Determine the [X, Y] coordinate at the center of the cell enclosing the given text.  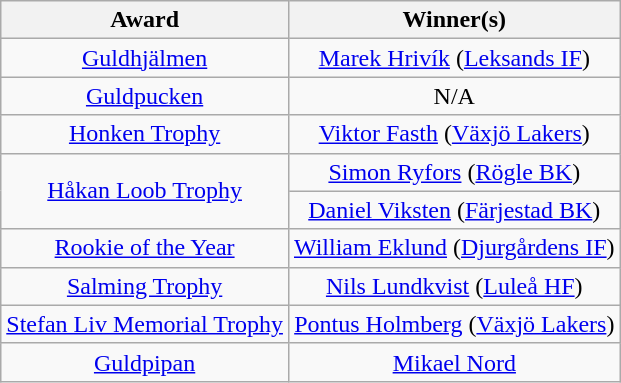
Håkan Loob Trophy [145, 191]
Stefan Liv Memorial Trophy [145, 324]
Salming Trophy [145, 286]
Viktor Fasth (Växjö Lakers) [454, 134]
Award [145, 20]
Marek Hrivík (Leksands IF) [454, 58]
Pontus Holmberg (Växjö Lakers) [454, 324]
Mikael Nord [454, 362]
William Eklund (Djurgårdens IF) [454, 248]
Guldpucken [145, 96]
N/A [454, 96]
Daniel Viksten (Färjestad BK) [454, 210]
Honken Trophy [145, 134]
Rookie of the Year [145, 248]
Winner(s) [454, 20]
Guldhjälmen [145, 58]
Simon Ryfors (Rögle BK) [454, 172]
Guldpipan [145, 362]
Nils Lundkvist (Luleå HF) [454, 286]
